Pinpoint the cell where the given text exists, returning its [x, y] midpoint coordinate. 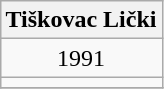
1991 [81, 58]
Tiškovac Lički [81, 20]
